Return the [X, Y] coordinate for the center point of the cell that contains the specified text.  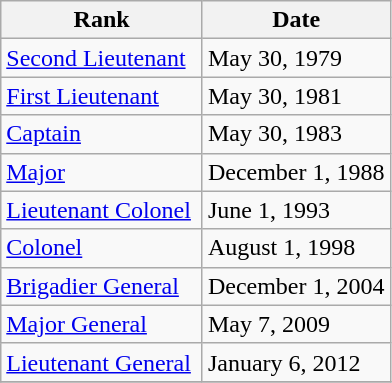
January 6, 2012 [296, 362]
Major General [102, 324]
Colonel [102, 248]
June 1, 1993 [296, 210]
Lieutenant General [102, 362]
May 7, 2009 [296, 324]
Brigadier General [102, 286]
Date [296, 20]
December 1, 2004 [296, 286]
Lieutenant Colonel [102, 210]
Major [102, 172]
May 30, 1979 [296, 58]
December 1, 1988 [296, 172]
First Lieutenant [102, 96]
Second Lieutenant [102, 58]
August 1, 1998 [296, 248]
Rank [102, 20]
Captain [102, 134]
May 30, 1983 [296, 134]
May 30, 1981 [296, 96]
